Find where the given text appears and provide that cell's center as [x, y] coordinate. 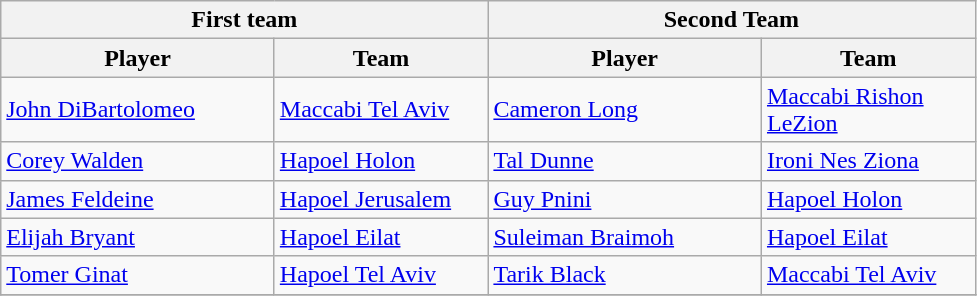
Guy Pnini [625, 199]
Suleiman Braimoh [625, 237]
Maccabi Rishon LeZion [868, 110]
James Feldeine [138, 199]
Hapoel Jerusalem [381, 199]
Second Team [732, 20]
Cameron Long [625, 110]
Corey Walden [138, 161]
Hapoel Tel Aviv [381, 275]
John DiBartolomeo [138, 110]
Elijah Bryant [138, 237]
First team [244, 20]
Tarik Black [625, 275]
Ironi Nes Ziona [868, 161]
Tomer Ginat [138, 275]
Tal Dunne [625, 161]
